From the cell containing the given text, extract its center point as [x, y] coordinate. 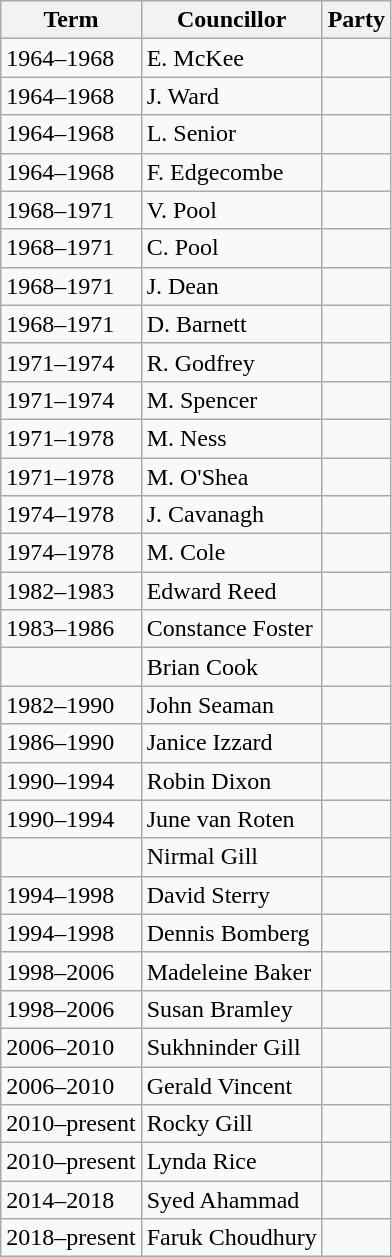
Syed Ahammad [232, 1200]
J. Cavanagh [232, 515]
Madeleine Baker [232, 971]
2014–2018 [71, 1200]
Councillor [232, 20]
V. Pool [232, 210]
1986–1990 [71, 743]
David Sterry [232, 895]
Susan Bramley [232, 1009]
Constance Foster [232, 629]
M. O'Shea [232, 477]
J. Ward [232, 96]
June van Roten [232, 819]
2018–present [71, 1238]
C. Pool [232, 248]
Party [356, 20]
Dennis Bomberg [232, 933]
M. Ness [232, 438]
John Seaman [232, 705]
Nirmal Gill [232, 857]
1982–1990 [71, 705]
M. Cole [232, 553]
J. Dean [232, 286]
D. Barnett [232, 324]
1983–1986 [71, 629]
Rocky Gill [232, 1124]
Janice Izzard [232, 743]
Robin Dixon [232, 781]
R. Godfrey [232, 362]
Gerald Vincent [232, 1085]
M. Spencer [232, 400]
Sukhninder Gill [232, 1047]
1982–1983 [71, 591]
Term [71, 20]
Edward Reed [232, 591]
Brian Cook [232, 667]
L. Senior [232, 134]
Lynda Rice [232, 1162]
E. McKee [232, 58]
Faruk Choudhury [232, 1238]
F. Edgecombe [232, 172]
